Capture the cell that displays the provided text and extract its [x, y] central coordinate. 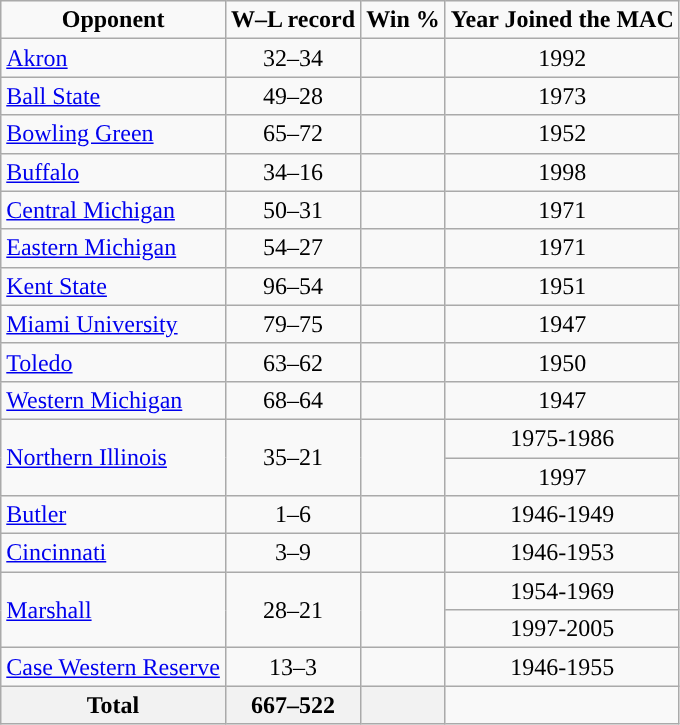
Cincinnati [114, 553]
Bowling Green [114, 134]
28–21 [292, 610]
96–54 [292, 286]
35–21 [292, 457]
1997 [562, 477]
Opponent [114, 20]
Ball State [114, 96]
Kent State [114, 286]
1946-1955 [562, 667]
1998 [562, 172]
Eastern Michigan [114, 248]
1992 [562, 58]
Akron [114, 58]
1946-1953 [562, 553]
Total [114, 705]
Miami University [114, 324]
1975-1986 [562, 438]
Northern Illinois [114, 457]
Marshall [114, 610]
34–16 [292, 172]
1950 [562, 362]
Win % [404, 20]
1–6 [292, 515]
Toledo [114, 362]
1952 [562, 134]
79–75 [292, 324]
1946-1949 [562, 515]
1951 [562, 286]
1997-2005 [562, 629]
63–62 [292, 362]
Year Joined the MAC [562, 20]
1973 [562, 96]
50–31 [292, 210]
W–L record [292, 20]
3–9 [292, 553]
Buffalo [114, 172]
Central Michigan [114, 210]
Case Western Reserve [114, 667]
1954-1969 [562, 591]
667–522 [292, 705]
13–3 [292, 667]
65–72 [292, 134]
54–27 [292, 248]
32–34 [292, 58]
68–64 [292, 400]
49–28 [292, 96]
Butler [114, 515]
Western Michigan [114, 400]
